Detect which cell encompasses the target text, then output its (X, Y) center coordinate. 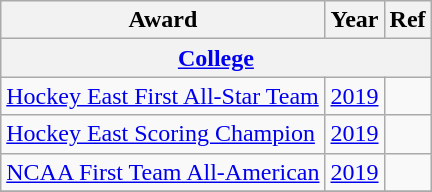
Ref (408, 20)
Hockey East Scoring Champion (163, 134)
Award (163, 20)
NCAA First Team All-American (163, 172)
Year (354, 20)
College (216, 58)
Hockey East First All-Star Team (163, 96)
